Return (x, y) of the center of cell containing provided text 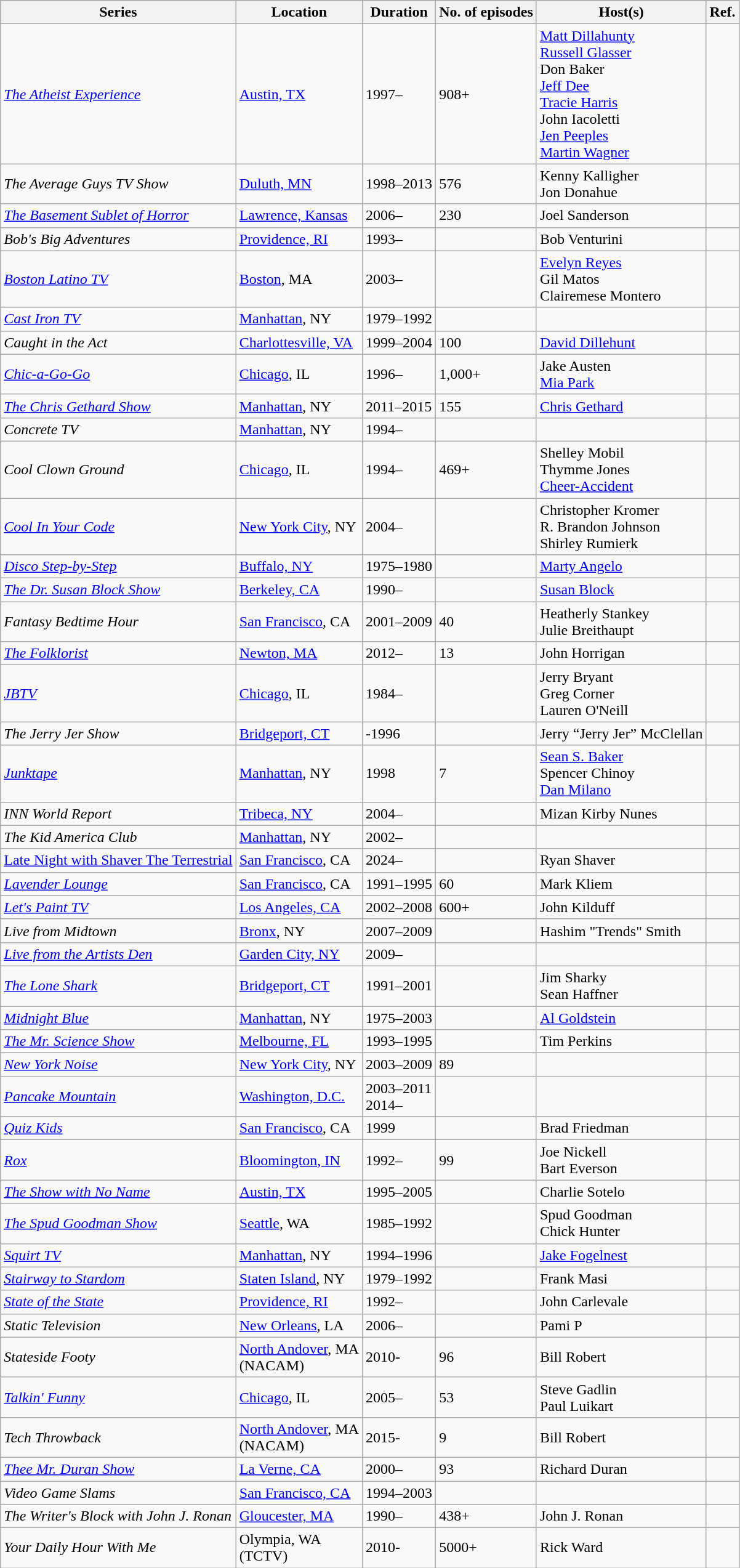
Jake AustenMia Park (621, 374)
1994–1996 (399, 1255)
2005– (399, 1397)
Tim Perkins (621, 1041)
Thee Mr. Duran Show (118, 1469)
The Writer's Block with John J. Ronan (118, 1516)
INN World Report (118, 814)
908+ (486, 94)
David Dillehunt (621, 342)
1994–2003 (399, 1492)
Live from Midtown (118, 931)
Pami P (621, 1325)
Midnight Blue (118, 1018)
Pancake Mountain (118, 1096)
Series (118, 12)
Washington, D.C. (299, 1096)
Sean S. BakerSpencer ChinoyDan Milano (621, 774)
Joel Sanderson (621, 216)
2012– (399, 653)
469+ (486, 469)
1991–1995 (399, 884)
Susan Block (621, 590)
1984– (399, 693)
2024– (399, 860)
New York Noise (118, 1065)
Chris Gethard (621, 406)
Mizan Kirby Nunes (621, 814)
Tech Throwback (118, 1437)
Al Goldstein (621, 1018)
Christopher KromerR. Brandon JohnsonShirley Rumierk (621, 526)
Staten Island, NY (299, 1279)
Jim SharkySean Haffner (621, 985)
The Spud Goodman Show (118, 1223)
9 (486, 1437)
State of the State (118, 1302)
2001–2009 (399, 622)
Disco Step-by-Step (118, 567)
Mark Kliem (621, 884)
2003– (399, 279)
Melbourne, FL (299, 1041)
Seattle, WA (299, 1223)
Bloomington, IN (299, 1160)
Charlie Sotelo (621, 1192)
The Kid America Club (118, 837)
Junktape (118, 774)
1999 (399, 1128)
Static Television (118, 1325)
Steve GadlinPaul Luikart (621, 1397)
600+ (486, 907)
JBTV (118, 693)
John Kilduff (621, 907)
No. of episodes (486, 12)
Stairway to Stardom (118, 1279)
Matt DillahuntyRussell GlasserDon BakerJeff DeeTracie HarrisJohn IacolettiJen PeeplesMartin Wagner (621, 94)
2009– (399, 954)
2007–2009 (399, 931)
Your Daily Hour With Me (118, 1548)
The Lone Shark (118, 985)
Ryan Shaver (621, 860)
2000– (399, 1469)
Los Angeles, CA (299, 907)
1991–2001 (399, 985)
Late Night with Shaver The Terrestrial (118, 860)
1985–1992 (399, 1223)
5000+ (486, 1548)
-1996 (399, 733)
155 (486, 406)
1993–1995 (399, 1041)
Brad Friedman (621, 1128)
John Carlevale (621, 1302)
1997– (399, 94)
99 (486, 1160)
Frank Masi (621, 1279)
1995–2005 (399, 1192)
40 (486, 622)
Lavender Lounge (118, 884)
60 (486, 884)
100 (486, 342)
1,000+ (486, 374)
Buffalo, NY (299, 567)
Squirt TV (118, 1255)
2011–2015 (399, 406)
Bronx, NY (299, 931)
Concrete TV (118, 429)
1993– (399, 239)
Live from the Artists Den (118, 954)
Tribeca, NY (299, 814)
John Horrigan (621, 653)
1998 (399, 774)
576 (486, 184)
The Show with No Name (118, 1192)
Ref. (723, 12)
53 (486, 1397)
The Mr. Science Show (118, 1041)
The Average Guys TV Show (118, 184)
Host(s) (621, 12)
Quiz Kids (118, 1128)
2003–20112014– (399, 1096)
2003–2009 (399, 1065)
96 (486, 1357)
Marty Angelo (621, 567)
Location (299, 12)
Richard Duran (621, 1469)
13 (486, 653)
1975–1980 (399, 567)
Kenny KalligherJon Donahue (621, 184)
Olympia, WA(TCTV) (299, 1548)
Shelley MobilThymme JonesCheer-Accident (621, 469)
New Orleans, LA (299, 1325)
Fantasy Bedtime Hour (118, 622)
1998–2013 (399, 184)
Duration (399, 12)
1999–2004 (399, 342)
Garden City, NY (299, 954)
The Folklorist (118, 653)
Cool Clown Ground (118, 469)
Boston, MA (299, 279)
Caught in the Act (118, 342)
Berkeley, CA (299, 590)
The Atheist Experience (118, 94)
438+ (486, 1516)
Bob Venturini (621, 239)
John J. Ronan (621, 1516)
La Verne, CA (299, 1469)
Jerry “Jerry Jer” McClellan (621, 733)
Newton, MA (299, 653)
Let's Paint TV (118, 907)
2002–2008 (399, 907)
Jake Fogelnest (621, 1255)
Cast Iron TV (118, 319)
Chic-a-Go-Go (118, 374)
Bob's Big Adventures (118, 239)
Video Game Slams (118, 1492)
2002– (399, 837)
Rox (118, 1160)
Evelyn ReyesGil MatosClairemese Montero (621, 279)
7 (486, 774)
The Chris Gethard Show (118, 406)
Hashim "Trends" Smith (621, 931)
Lawrence, Kansas (299, 216)
Jerry BryantGreg CornerLauren O'Neill (621, 693)
Rick Ward (621, 1548)
Joe NickellBart Everson (621, 1160)
Cool In Your Code (118, 526)
Duluth, MN (299, 184)
93 (486, 1469)
Charlottesville, VA (299, 342)
The Dr. Susan Block Show (118, 590)
1996– (399, 374)
89 (486, 1065)
1975–2003 (399, 1018)
The Basement Sublet of Horror (118, 216)
Spud GoodmanChick Hunter (621, 1223)
Heatherly StankeyJulie Breithaupt (621, 622)
Boston Latino TV (118, 279)
Talkin' Funny (118, 1397)
Stateside Footy (118, 1357)
2015- (399, 1437)
230 (486, 216)
The Jerry Jer Show (118, 733)
Gloucester, MA (299, 1516)
